Extract the [x, y] coordinate from the center of the cell holding the provided text.  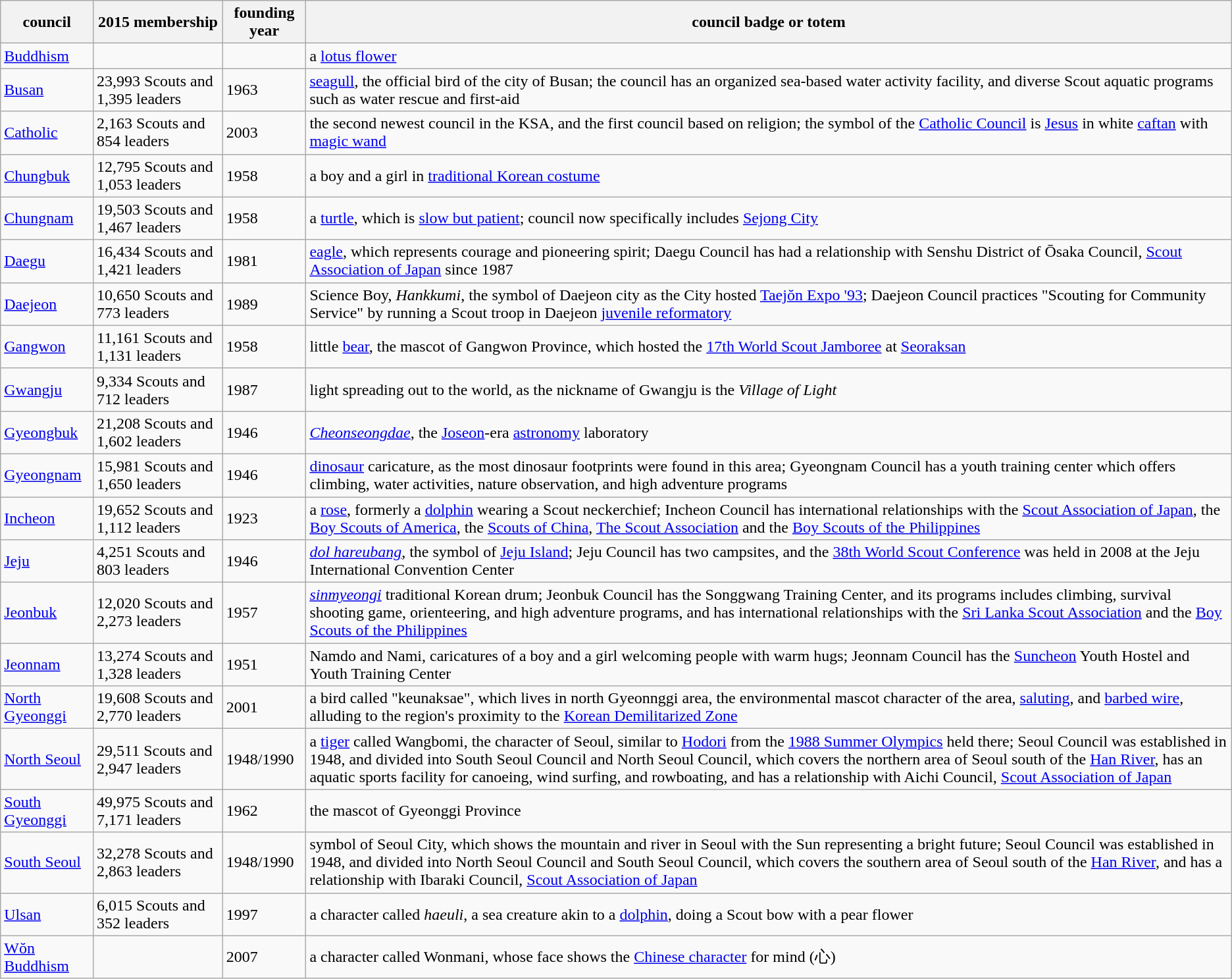
Gangwon [47, 346]
16,434 Scouts and 1,421 leaders [158, 261]
4,251 Scouts and 803 leaders [158, 561]
South Gyeonggi [47, 811]
a character called Wonmani, whose face shows the Chinese character for mind (心) [769, 957]
Wŏn Buddhism [47, 957]
Catholic [47, 133]
2003 [265, 133]
council [47, 22]
23,993 Scouts and 1,395 leaders [158, 90]
11,161 Scouts and 1,131 leaders [158, 346]
Ulsan [47, 914]
Chungbuk [47, 175]
19,608 Scouts and 2,770 leaders [158, 707]
1951 [265, 665]
1981 [265, 261]
1997 [265, 914]
2015 membership [158, 22]
19,652 Scouts and 1,112 leaders [158, 517]
1989 [265, 304]
Jeonnam [47, 665]
32,278 Scouts and 2,863 leaders [158, 862]
1923 [265, 517]
a lotus flower [769, 56]
South Seoul [47, 862]
Gyeongnam [47, 475]
Daegu [47, 261]
1957 [265, 613]
13,274 Scouts and 1,328 leaders [158, 665]
1987 [265, 390]
Gyeongbuk [47, 432]
Jeju [47, 561]
a turtle, which is slow but patient; council now specifically includes Sejong City [769, 219]
21,208 Scouts and 1,602 leaders [158, 432]
12,020 Scouts and 2,273 leaders [158, 613]
North Gyeonggi [47, 707]
Jeonbuk [47, 613]
Daejeon [47, 304]
29,511 Scouts and 2,947 leaders [158, 759]
Chungnam [47, 219]
Gwangju [47, 390]
Incheon [47, 517]
a character called haeuli, a sea creature akin to a dolphin, doing a Scout bow with a pear flower [769, 914]
light spreading out to the world, as the nickname of Gwangju is the Village of Light [769, 390]
council badge or totem [769, 22]
the mascot of Gyeonggi Province [769, 811]
Busan [47, 90]
a boy and a girl in traditional Korean costume [769, 175]
9,334 Scouts and 712 leaders [158, 390]
49,975 Scouts and 7,171 leaders [158, 811]
1963 [265, 90]
North Seoul [47, 759]
little bear, the mascot of Gangwon Province, which hosted the 17th World Scout Jamboree at Seoraksan [769, 346]
19,503 Scouts and 1,467 leaders [158, 219]
Buddhism [47, 56]
10,650 Scouts and 773 leaders [158, 304]
1962 [265, 811]
founding year [265, 22]
15,981 Scouts and 1,650 leaders [158, 475]
Cheonseongdae, the Joseon-era astronomy laboratory [769, 432]
2,163 Scouts and 854 leaders [158, 133]
2001 [265, 707]
2007 [265, 957]
12,795 Scouts and 1,053 leaders [158, 175]
6,015 Scouts and 352 leaders [158, 914]
